Scan for the cell matching the given text and deliver its (x, y) coordinate at center. 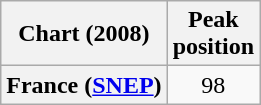
France (SNEP) (84, 85)
Peakposition (213, 34)
98 (213, 85)
Chart (2008) (84, 34)
